Find where the given text appears and provide that cell's center as (x, y) coordinate. 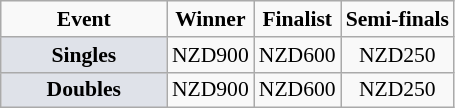
Singles (84, 55)
Semi-finals (398, 19)
Finalist (298, 19)
Winner (210, 19)
Doubles (84, 90)
Event (84, 19)
